Capture the cell that displays the provided text and extract its [x, y] central coordinate. 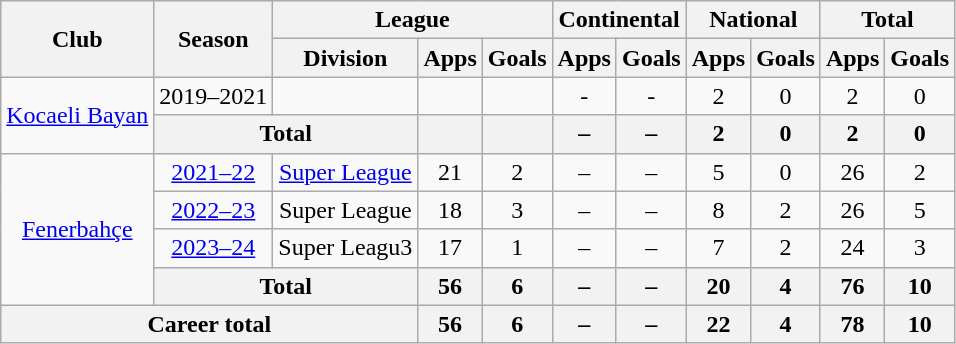
League [412, 20]
24 [852, 248]
Fenerbahçe [78, 229]
Division [346, 58]
2019–2021 [214, 96]
Continental [619, 20]
17 [450, 248]
Club [78, 39]
7 [718, 248]
National [753, 20]
21 [450, 172]
76 [852, 286]
Kocaeli Bayan [78, 115]
Season [214, 39]
1 [517, 248]
18 [450, 210]
Career total [210, 324]
78 [852, 324]
2021–22 [214, 172]
8 [718, 210]
22 [718, 324]
20 [718, 286]
2023–24 [214, 248]
2022–23 [214, 210]
Super Leagu3 [346, 248]
